Pinpoint the cell where the given text exists, returning its [x, y] midpoint coordinate. 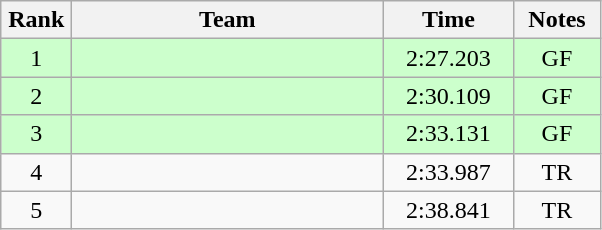
4 [36, 172]
Rank [36, 20]
2:38.841 [448, 210]
5 [36, 210]
1 [36, 58]
2:30.109 [448, 96]
Notes [557, 20]
2:27.203 [448, 58]
2:33.987 [448, 172]
3 [36, 134]
2:33.131 [448, 134]
Team [228, 20]
2 [36, 96]
Time [448, 20]
